Determine the (x, y) coordinate at the center of the cell enclosing the given text.  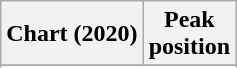
Peakposition (189, 34)
Chart (2020) (72, 34)
